Capture the cell that displays the provided text and extract its (X, Y) central coordinate. 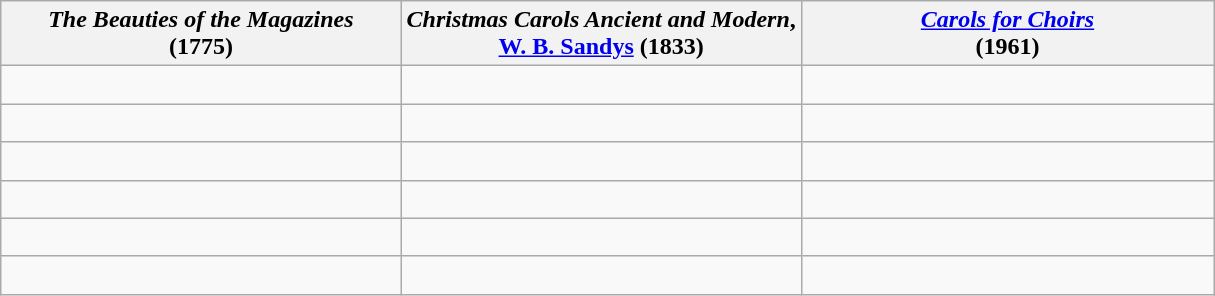
Carols for Choirs(1961) (1007, 34)
The Beauties of the Magazines(1775) (201, 34)
Christmas Carols Ancient and Modern,W. B. Sandys (1833) (601, 34)
